Identify which cell holds the provided text, then report its [X, Y] central coordinate. 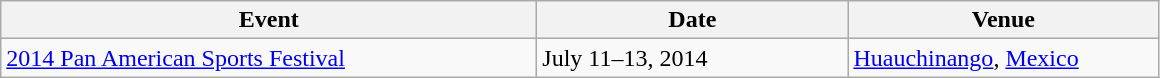
Venue [1004, 20]
2014 Pan American Sports Festival [269, 58]
July 11–13, 2014 [692, 58]
Date [692, 20]
Huauchinango, Mexico [1004, 58]
Event [269, 20]
